Determine the [x, y] coordinate at the center of the cell enclosing the given text.  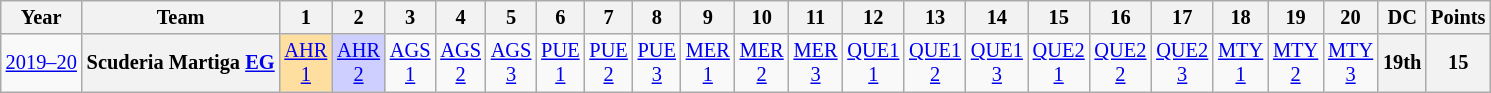
MTY3 [1350, 63]
10 [762, 17]
QUE23 [1182, 63]
1 [306, 17]
QUE22 [1121, 63]
Year [42, 17]
AGS3 [511, 63]
QUE13 [997, 63]
PUE1 [560, 63]
QUE21 [1059, 63]
2 [358, 17]
4 [460, 17]
MER2 [762, 63]
AGS1 [410, 63]
13 [935, 17]
12 [873, 17]
14 [997, 17]
PUE2 [608, 63]
3 [410, 17]
18 [1240, 17]
6 [560, 17]
Scuderia Martiga EG [181, 63]
MER3 [816, 63]
19th [1402, 63]
AHR2 [358, 63]
Team [181, 17]
QUE12 [935, 63]
9 [708, 17]
AGS2 [460, 63]
19 [1296, 17]
Points [1458, 17]
5 [511, 17]
17 [1182, 17]
AHR1 [306, 63]
16 [1121, 17]
2019–20 [42, 63]
20 [1350, 17]
MER1 [708, 63]
8 [657, 17]
QUE11 [873, 63]
MTY2 [1296, 63]
DC [1402, 17]
MTY1 [1240, 63]
7 [608, 17]
PUE3 [657, 63]
11 [816, 17]
